Output the [x, y] coordinate of the center of the cell containing the given text.  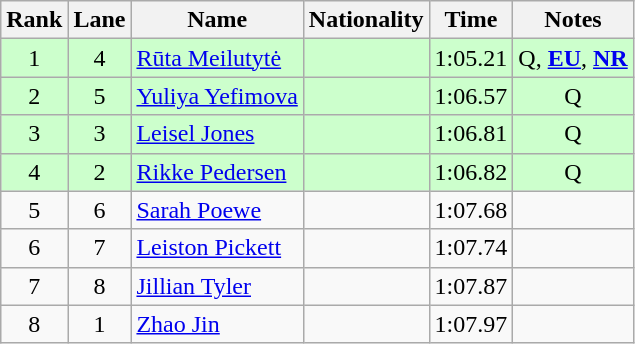
Yuliya Yefimova [217, 96]
Rank [34, 20]
1:05.21 [471, 58]
Leisel Jones [217, 134]
Sarah Poewe [217, 210]
1:07.97 [471, 324]
Leiston Pickett [217, 248]
Nationality [366, 20]
Jillian Tyler [217, 286]
1:06.82 [471, 172]
1:06.57 [471, 96]
Time [471, 20]
Rūta Meilutytė [217, 58]
Name [217, 20]
Q, EU, NR [573, 58]
1:07.87 [471, 286]
Zhao Jin [217, 324]
1:07.74 [471, 248]
Lane [100, 20]
1:07.68 [471, 210]
Rikke Pedersen [217, 172]
1:06.81 [471, 134]
Notes [573, 20]
